Extract the [x, y] coordinate from the center of the cell holding the provided text.  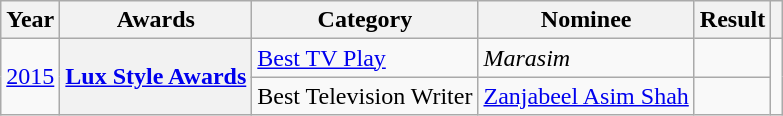
Best TV Play [365, 58]
Lux Style Awards [156, 77]
Zanjabeel Asim Shah [586, 96]
Awards [156, 20]
2015 [30, 77]
Best Television Writer [365, 96]
Result [732, 20]
Nominee [586, 20]
Marasim [586, 58]
Year [30, 20]
Category [365, 20]
